Return (x, y) of the center of cell containing provided text 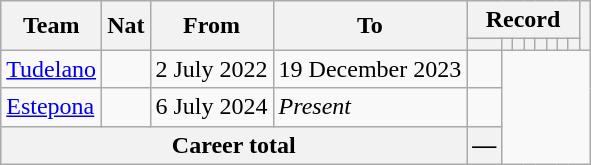
— (484, 145)
Present (370, 107)
Team (52, 26)
From (212, 26)
Career total (234, 145)
2 July 2022 (212, 69)
19 December 2023 (370, 69)
Nat (126, 26)
To (370, 26)
Record (523, 20)
Tudelano (52, 69)
6 July 2024 (212, 107)
Estepona (52, 107)
